Identify which cell holds the provided text, then report its [x, y] central coordinate. 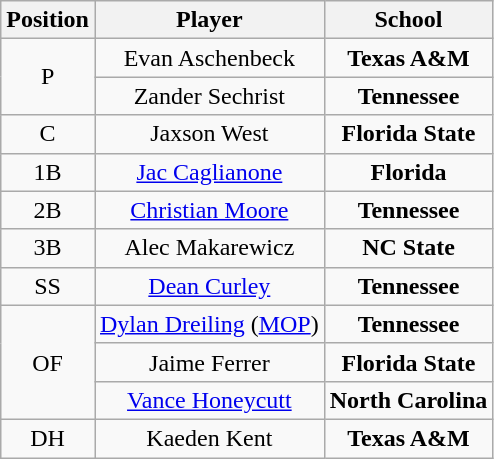
Florida [408, 172]
Alec Makarewicz [209, 248]
Vance Honeycutt [209, 400]
NC State [408, 248]
DH [48, 438]
OF [48, 362]
Kaeden Kent [209, 438]
School [408, 20]
Evan Aschenbeck [209, 58]
North Carolina [408, 400]
P [48, 77]
C [48, 134]
Player [209, 20]
Jac Caglianone [209, 172]
Dean Curley [209, 286]
Jaxson West [209, 134]
Christian Moore [209, 210]
Zander Sechrist [209, 96]
SS [48, 286]
Jaime Ferrer [209, 362]
Position [48, 20]
1B [48, 172]
3B [48, 248]
2B [48, 210]
Dylan Dreiling (MOP) [209, 324]
